Pinpoint the cell where the given text exists, returning its (X, Y) midpoint coordinate. 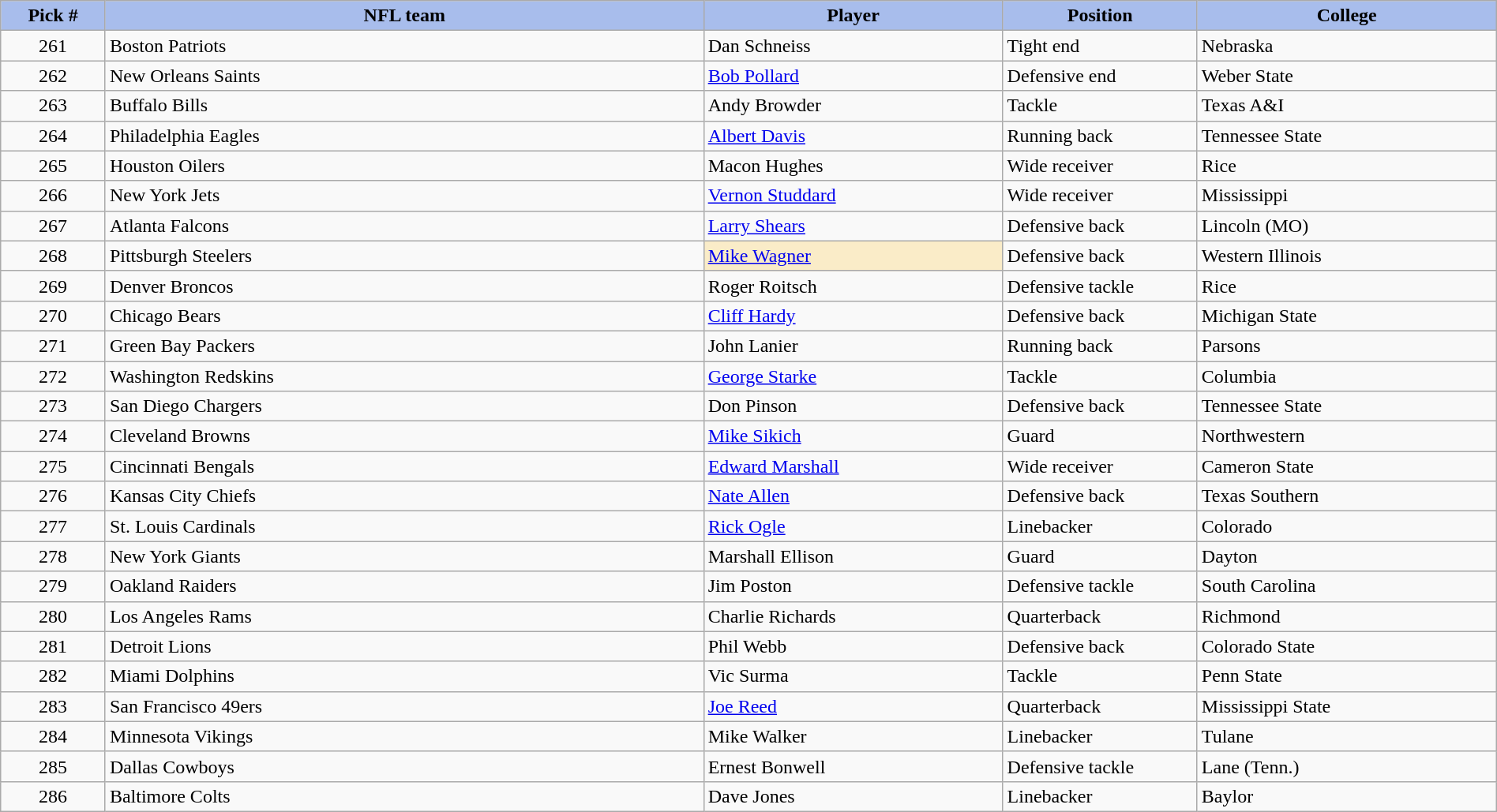
Buffalo Bills (404, 106)
Rick Ogle (853, 526)
286 (54, 796)
San Diego Chargers (404, 406)
Nebraska (1347, 46)
Colorado State (1347, 646)
Edward Marshall (853, 466)
Weber State (1347, 76)
Columbia (1347, 376)
San Francisco 49ers (404, 706)
Penn State (1347, 676)
St. Louis Cardinals (404, 526)
Cincinnati Bengals (404, 466)
Texas Southern (1347, 496)
283 (54, 706)
Houston Oilers (404, 166)
268 (54, 256)
Baltimore Colts (404, 796)
Defensive end (1100, 76)
Macon Hughes (853, 166)
281 (54, 646)
Dayton (1347, 556)
267 (54, 226)
270 (54, 316)
New Orleans Saints (404, 76)
Kansas City Chiefs (404, 496)
Player (853, 16)
Pittsburgh Steelers (404, 256)
Richmond (1347, 616)
Parsons (1347, 346)
277 (54, 526)
Los Angeles Rams (404, 616)
Dave Jones (853, 796)
Charlie Richards (853, 616)
264 (54, 136)
261 (54, 46)
George Starke (853, 376)
Ernest Bonwell (853, 766)
New York Jets (404, 196)
282 (54, 676)
Marshall Ellison (853, 556)
New York Giants (404, 556)
Andy Browder (853, 106)
Chicago Bears (404, 316)
Baylor (1347, 796)
Mike Wagner (853, 256)
NFL team (404, 16)
273 (54, 406)
279 (54, 586)
Northwestern (1347, 436)
Dallas Cowboys (404, 766)
Mississippi (1347, 196)
284 (54, 736)
Lane (Tenn.) (1347, 766)
Cliff Hardy (853, 316)
Cleveland Browns (404, 436)
263 (54, 106)
Tulane (1347, 736)
Tight end (1100, 46)
Dan Schneiss (853, 46)
280 (54, 616)
College (1347, 16)
285 (54, 766)
262 (54, 76)
269 (54, 286)
Atlanta Falcons (404, 226)
Colorado (1347, 526)
Washington Redskins (404, 376)
Texas A&I (1347, 106)
Mississippi State (1347, 706)
Bob Pollard (853, 76)
South Carolina (1347, 586)
Michigan State (1347, 316)
Green Bay Packers (404, 346)
Larry Shears (853, 226)
Boston Patriots (404, 46)
Mike Walker (853, 736)
Denver Broncos (404, 286)
John Lanier (853, 346)
Miami Dolphins (404, 676)
Oakland Raiders (404, 586)
Detroit Lions (404, 646)
Phil Webb (853, 646)
Philadelphia Eagles (404, 136)
Western Illinois (1347, 256)
Nate Allen (853, 496)
Don Pinson (853, 406)
Minnesota Vikings (404, 736)
Mike Sikich (853, 436)
Cameron State (1347, 466)
276 (54, 496)
Vic Surma (853, 676)
Position (1100, 16)
265 (54, 166)
Vernon Studdard (853, 196)
Roger Roitsch (853, 286)
275 (54, 466)
Albert Davis (853, 136)
278 (54, 556)
272 (54, 376)
274 (54, 436)
Jim Poston (853, 586)
271 (54, 346)
Lincoln (MO) (1347, 226)
Joe Reed (853, 706)
Pick # (54, 16)
266 (54, 196)
